Identify which cell holds the provided text, then report its [x, y] central coordinate. 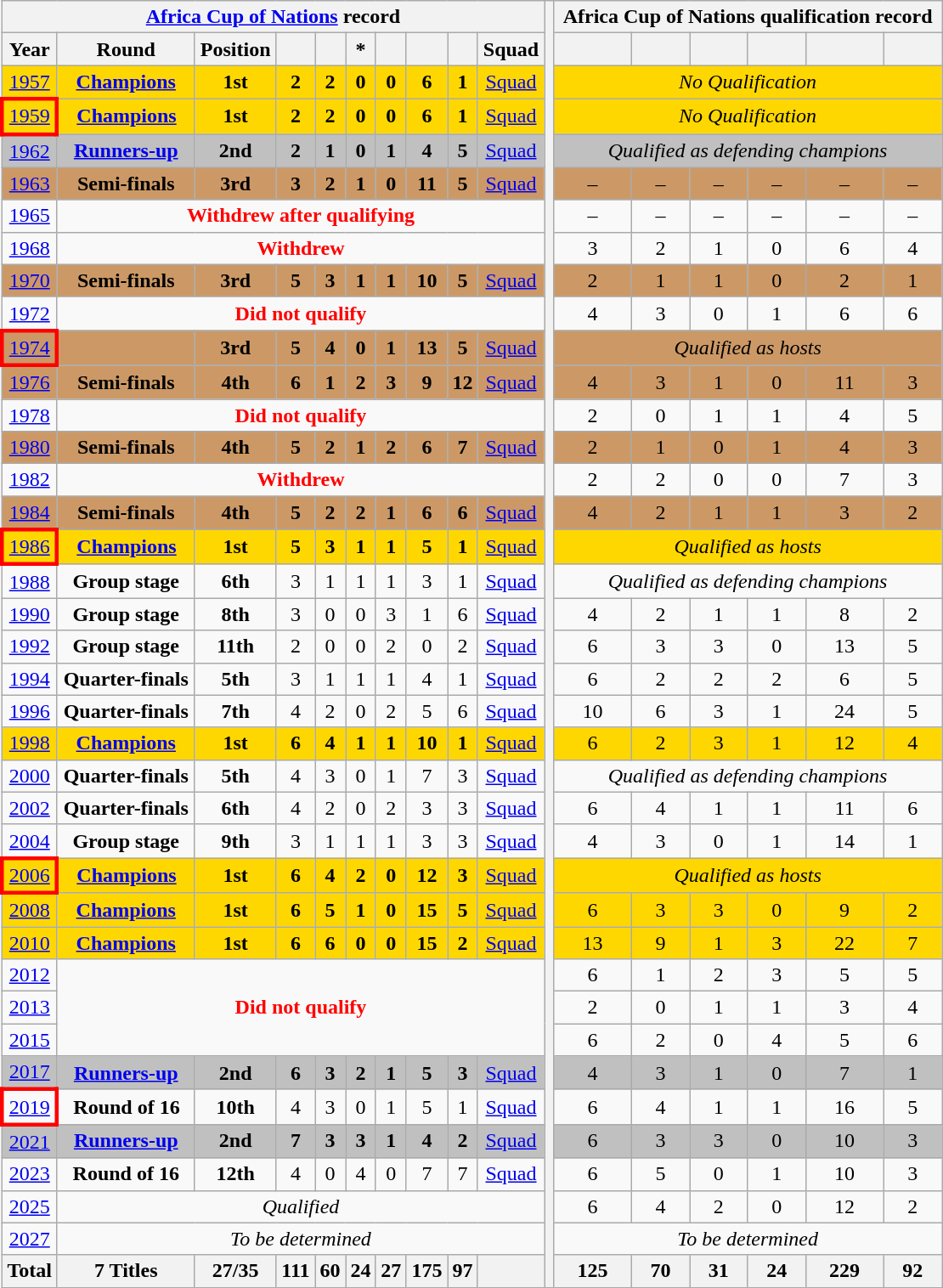
27 [391, 1271]
2017 [29, 1073]
1992 [29, 647]
1990 [29, 614]
1982 [29, 480]
2006 [29, 875]
1972 [29, 314]
229 [844, 1271]
1968 [29, 248]
1994 [29, 679]
Position [235, 49]
2000 [29, 776]
1962 [29, 151]
2013 [29, 1008]
Africa Cup of Nations record [273, 17]
* [361, 49]
1984 [29, 513]
125 [593, 1271]
1957 [29, 82]
16 [844, 1106]
2008 [29, 910]
8th [235, 614]
2012 [29, 975]
11th [235, 647]
14 [844, 841]
2023 [29, 1174]
1996 [29, 711]
111 [296, 1271]
2025 [29, 1206]
Year [29, 49]
8 [844, 614]
92 [912, 1271]
Africa Cup of Nations qualification record [748, 17]
31 [719, 1271]
1998 [29, 743]
12th [235, 1174]
60 [330, 1271]
97 [462, 1271]
2010 [29, 942]
Withdrew after qualifying [301, 216]
2027 [29, 1239]
175 [426, 1271]
1976 [29, 382]
70 [660, 1271]
1970 [29, 280]
1980 [29, 448]
10th [235, 1106]
7th [235, 711]
1978 [29, 415]
Round [126, 49]
1974 [29, 348]
1988 [29, 581]
22 [844, 942]
2004 [29, 841]
1965 [29, 216]
1959 [29, 116]
27/35 [235, 1271]
9th [235, 841]
2021 [29, 1141]
1963 [29, 184]
Total [29, 1271]
2002 [29, 808]
Qualified [301, 1206]
7 Titles [126, 1271]
2015 [29, 1040]
1986 [29, 547]
2019 [29, 1106]
